Return the [x, y] coordinate for the center point of the cell that contains the specified text.  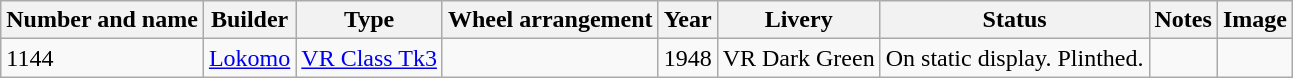
1144 [102, 58]
VR Class Tk3 [370, 58]
VR Dark Green [798, 58]
1948 [688, 58]
Builder [249, 20]
Status [1014, 20]
Notes [1183, 20]
Number and name [102, 20]
Wheel arrangement [550, 20]
Image [1254, 20]
Year [688, 20]
Livery [798, 20]
On static display. Plinthed. [1014, 58]
Type [370, 20]
Lokomo [249, 58]
